Output the [X, Y] coordinate of the center of the cell containing the given text.  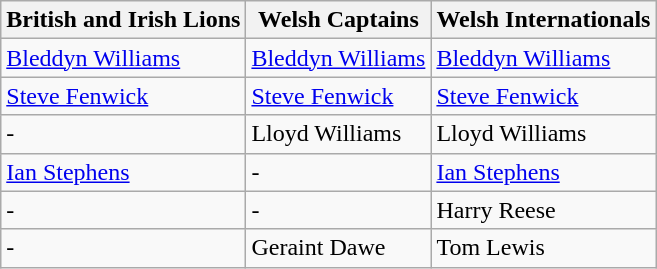
Geraint Dawe [338, 248]
Tom Lewis [544, 248]
Welsh Internationals [544, 20]
British and Irish Lions [124, 20]
Welsh Captains [338, 20]
Harry Reese [544, 210]
